Locate the cell with the specified text and output its [X, Y] center coordinate. 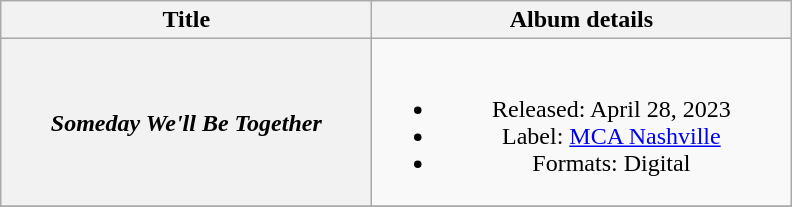
Album details [582, 20]
Someday We'll Be Together [186, 122]
Released: April 28, 2023Label: MCA NashvilleFormats: Digital [582, 122]
Title [186, 20]
